Determine the [X, Y] coordinate at the center of the cell enclosing the given text.  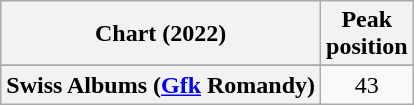
43 [367, 85]
Chart (2022) [161, 34]
Swiss Albums (Gfk Romandy) [161, 85]
Peakposition [367, 34]
